Return the (X, Y) coordinate for the center point of the cell that contains the specified text.  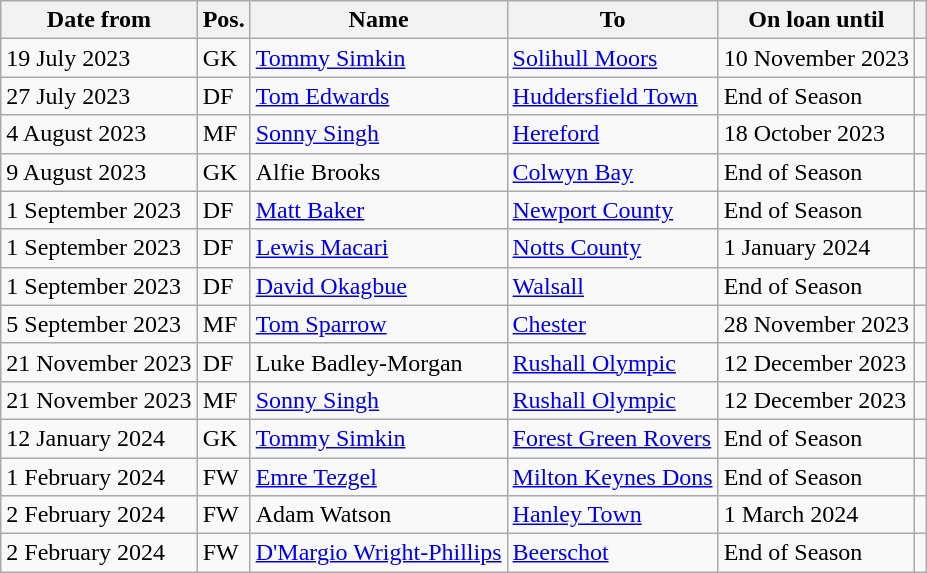
Date from (99, 20)
Solihull Moors (612, 58)
27 July 2023 (99, 96)
1 January 2024 (816, 248)
Huddersfield Town (612, 96)
1 February 2024 (99, 477)
Chester (612, 324)
10 November 2023 (816, 58)
Alfie Brooks (378, 172)
Hanley Town (612, 515)
D'Margio Wright-Phillips (378, 553)
Matt Baker (378, 210)
18 October 2023 (816, 134)
28 November 2023 (816, 324)
Notts County (612, 248)
12 January 2024 (99, 438)
Walsall (612, 286)
Beerschot (612, 553)
4 August 2023 (99, 134)
Hereford (612, 134)
Name (378, 20)
Forest Green Rovers (612, 438)
Newport County (612, 210)
Colwyn Bay (612, 172)
On loan until (816, 20)
Emre Tezgel (378, 477)
Adam Watson (378, 515)
1 March 2024 (816, 515)
19 July 2023 (99, 58)
Milton Keynes Dons (612, 477)
9 August 2023 (99, 172)
Tom Sparrow (378, 324)
David Okagbue (378, 286)
Tom Edwards (378, 96)
Pos. (224, 20)
To (612, 20)
Luke Badley-Morgan (378, 362)
5 September 2023 (99, 324)
Lewis Macari (378, 248)
